Determine the (x, y) coordinate at the center of the cell enclosing the given text.  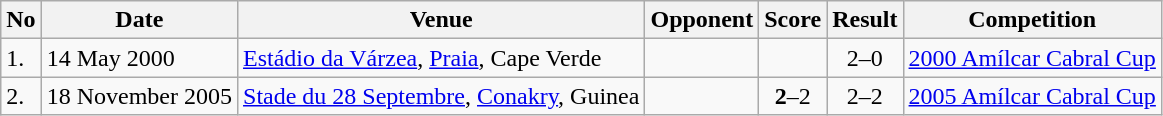
Opponent (702, 20)
14 May 2000 (139, 58)
2005 Amílcar Cabral Cup (1032, 96)
18 November 2005 (139, 96)
2000 Amílcar Cabral Cup (1032, 58)
No (21, 20)
1. (21, 58)
Score (793, 20)
Result (865, 20)
Stade du 28 Septembre, Conakry, Guinea (442, 96)
2–0 (865, 58)
2. (21, 96)
Date (139, 20)
Competition (1032, 20)
Estádio da Várzea, Praia, Cape Verde (442, 58)
Venue (442, 20)
